Find where the given text appears and provide that cell's center as (x, y) coordinate. 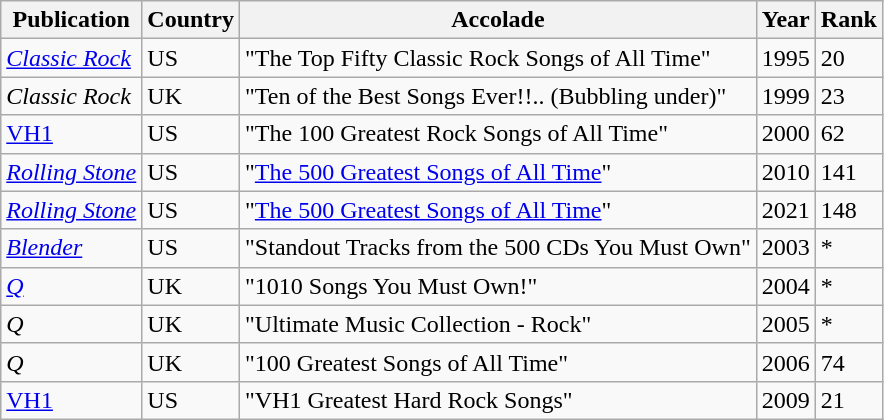
"Ultimate Music Collection - Rock" (498, 324)
2004 (786, 286)
Rank (848, 20)
2010 (786, 172)
21 (848, 400)
"The 100 Greatest Rock Songs of All Time" (498, 134)
2003 (786, 248)
Year (786, 20)
Publication (72, 20)
1995 (786, 58)
Country (191, 20)
"100 Greatest Songs of All Time" (498, 362)
23 (848, 96)
"1010 Songs You Must Own!" (498, 286)
62 (848, 134)
2005 (786, 324)
141 (848, 172)
"Ten of the Best Songs Ever!!.. (Bubbling under)" (498, 96)
74 (848, 362)
2000 (786, 134)
20 (848, 58)
1999 (786, 96)
148 (848, 210)
2021 (786, 210)
2009 (786, 400)
"The Top Fifty Classic Rock Songs of All Time" (498, 58)
2006 (786, 362)
Accolade (498, 20)
Blender (72, 248)
"Standout Tracks from the 500 CDs You Must Own" (498, 248)
"VH1 Greatest Hard Rock Songs" (498, 400)
